From the cell containing the given text, extract its center point as (X, Y) coordinate. 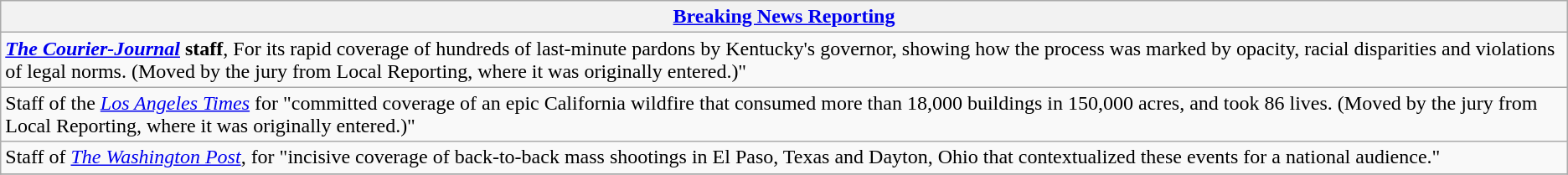
Breaking News Reporting (784, 17)
